Determine the [X, Y] coordinate at the center of the cell enclosing the given text.  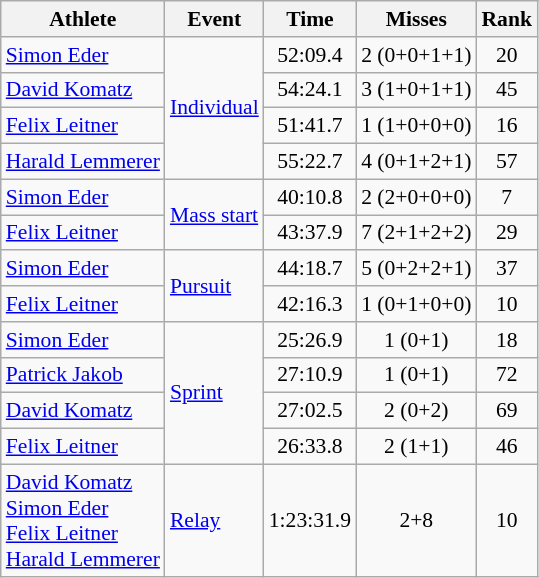
27:10.9 [310, 375]
16 [506, 126]
27:02.5 [310, 411]
2 (0+0+1+1) [416, 55]
57 [506, 162]
3 (1+0+1+1) [416, 90]
72 [506, 375]
Sprint [214, 393]
Mass start [214, 214]
Rank [506, 19]
Misses [416, 19]
29 [506, 233]
5 (0+2+2+1) [416, 269]
40:10.8 [310, 197]
4 (0+1+2+1) [416, 162]
52:09.4 [310, 55]
26:33.8 [310, 447]
1 (0+1+0+0) [416, 304]
Patrick Jakob [83, 375]
Event [214, 19]
55:22.7 [310, 162]
7 (2+1+2+2) [416, 233]
54:24.1 [310, 90]
Time [310, 19]
37 [506, 269]
Athlete [83, 19]
20 [506, 55]
25:26.9 [310, 340]
51:41.7 [310, 126]
David KomatzSimon EderFelix LeitnerHarald Lemmerer [83, 520]
44:18.7 [310, 269]
Pursuit [214, 286]
Harald Lemmerer [83, 162]
7 [506, 197]
18 [506, 340]
Relay [214, 520]
1:23:31.9 [310, 520]
2 (0+2) [416, 411]
42:16.3 [310, 304]
69 [506, 411]
45 [506, 90]
1 (1+0+0+0) [416, 126]
2 (1+1) [416, 447]
46 [506, 447]
2+8 [416, 520]
2 (2+0+0+0) [416, 197]
Individual [214, 108]
43:37.9 [310, 233]
